Detect which cell encompasses the target text, then output its (X, Y) center coordinate. 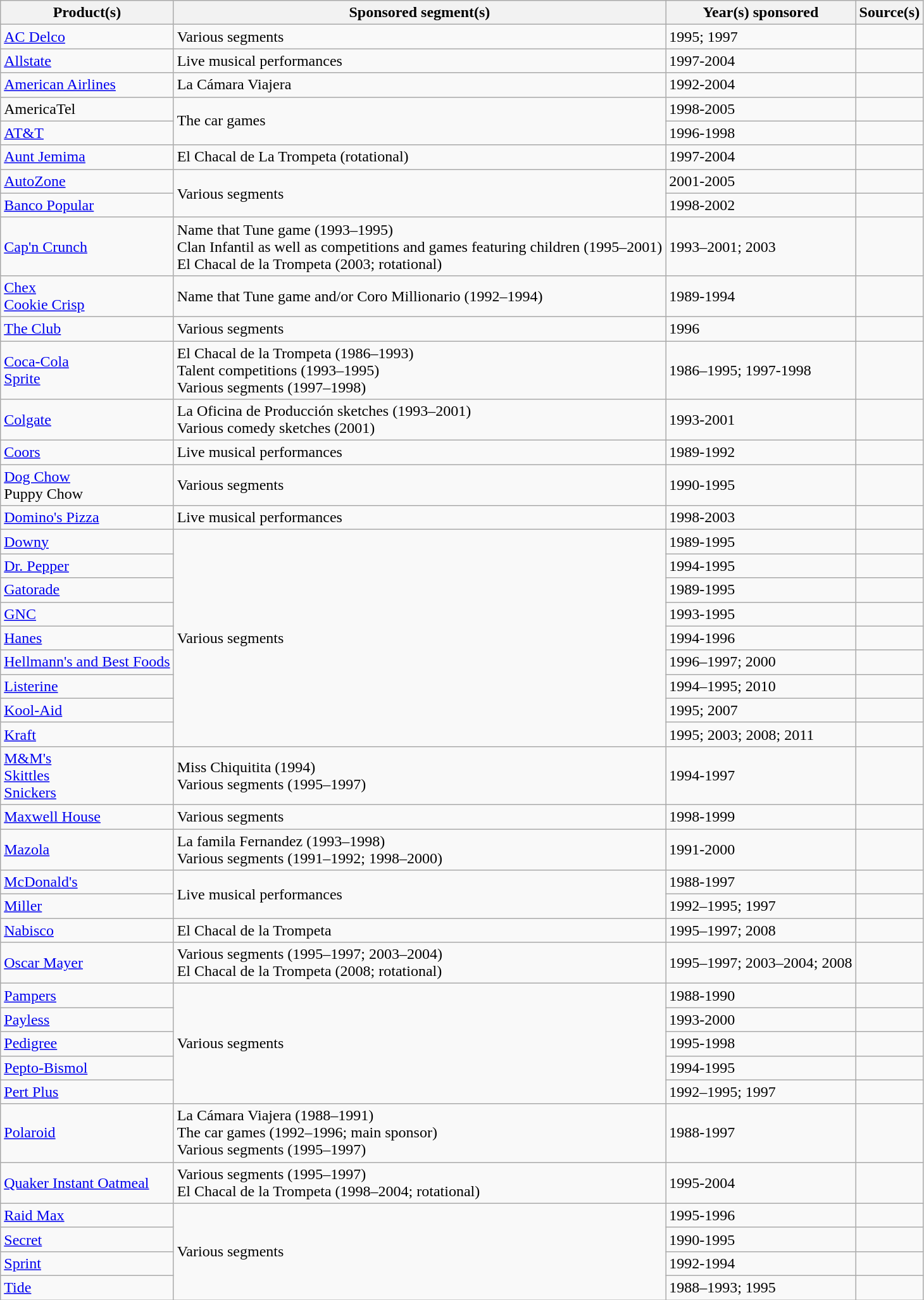
Gatorade (87, 590)
1998-1999 (761, 816)
Payless (87, 1020)
AmericaTel (87, 109)
1998-2002 (761, 205)
Year(s) sponsored (761, 13)
Various segments (1995–1997)El Chacal de la Trompeta (1998–2004; rotational) (420, 1182)
El Chacal de la Trompeta (420, 930)
1994–1995; 2010 (761, 686)
ChexCookie Crisp (87, 296)
1989-1994 (761, 296)
Colgate (87, 420)
Hanes (87, 638)
1995; 1997 (761, 37)
Oscar Mayer (87, 963)
La Cámara Viajera (420, 85)
2001-2005 (761, 181)
Source(s) (890, 13)
1995-1996 (761, 1215)
1992-2004 (761, 85)
AC Delco (87, 37)
Pedigree (87, 1044)
Secret (87, 1239)
La Oficina de Producción sketches (1993–2001)Various comedy sketches (2001) (420, 420)
Allstate (87, 61)
Various segments (1995–1997; 2003–2004)El Chacal de la Trompeta (2008; rotational) (420, 963)
The Club (87, 328)
Coca-ColaSprite (87, 370)
Maxwell House (87, 816)
1993-1995 (761, 614)
Dog ChowPuppy Chow (87, 485)
Polaroid (87, 1133)
1998-2003 (761, 518)
Product(s) (87, 13)
El Chacal de la Trompeta (1986–1993)Talent competitions (1993–1995)Various segments (1997–1998) (420, 370)
1995–1997; 2003–2004; 2008 (761, 963)
GNC (87, 614)
1993–2001; 2003 (761, 246)
1994-1996 (761, 638)
1996–1997; 2000 (761, 662)
1989-1992 (761, 453)
American Airlines (87, 85)
Pepto-Bismol (87, 1068)
1996 (761, 328)
Sprint (87, 1263)
Miss Chiquitita (1994)Various segments (1995–1997) (420, 775)
Listerine (87, 686)
Pert Plus (87, 1092)
Banco Popular (87, 205)
Pampers (87, 996)
Dr. Pepper (87, 566)
Nabisco (87, 930)
1998-2005 (761, 109)
M&M'sSkittlesSnickers (87, 775)
Cap'n Crunch (87, 246)
Kraft (87, 734)
1996-1998 (761, 133)
1986–1995; 1997-1998 (761, 370)
1995-1998 (761, 1044)
La Cámara Viajera (1988–1991)The car games (1992–1996; main sponsor)Various segments (1995–1997) (420, 1133)
Kool-Aid (87, 710)
McDonald's (87, 882)
1988–1993; 1995 (761, 1287)
1995; 2007 (761, 710)
Mazola (87, 849)
Downy (87, 542)
1995; 2003; 2008; 2011 (761, 734)
1992-1994 (761, 1263)
1994-1997 (761, 775)
1988-1990 (761, 996)
1995-2004 (761, 1182)
Coors (87, 453)
1993-2000 (761, 1020)
Raid Max (87, 1215)
La famila Fernandez (1993–1998)Various segments (1991–1992; 1998–2000) (420, 849)
Hellmann's and Best Foods (87, 662)
Tide (87, 1287)
Domino's Pizza (87, 518)
1993-2001 (761, 420)
Name that Tune game and/or Coro Millionario (1992–1994) (420, 296)
Aunt Jemima (87, 157)
1995–1997; 2008 (761, 930)
The car games (420, 121)
1991-2000 (761, 849)
Miller (87, 906)
Sponsored segment(s) (420, 13)
AT&T (87, 133)
El Chacal de La Trompeta (rotational) (420, 157)
Quaker Instant Oatmeal (87, 1182)
AutoZone (87, 181)
